Locate the cell with the specified text and output its [x, y] center coordinate. 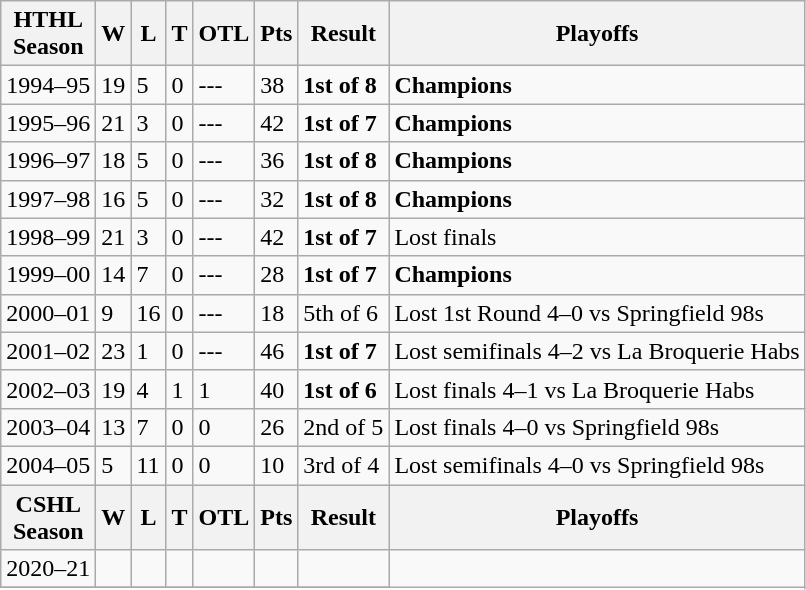
1997–98 [48, 199]
26 [276, 427]
2003–04 [48, 427]
2020–21 [48, 569]
5th of 6 [344, 313]
1st of 6 [344, 389]
13 [114, 427]
10 [276, 465]
Lost finals 4–1 vs La Broquerie Habs [597, 389]
1994–95 [48, 85]
23 [114, 351]
40 [276, 389]
Lost semifinals 4–2 vs La Broquerie Habs [597, 351]
38 [276, 85]
2000–01 [48, 313]
Lost finals 4–0 vs Springfield 98s [597, 427]
2001–02 [48, 351]
2004–05 [48, 465]
Lost 1st Round 4–0 vs Springfield 98s [597, 313]
28 [276, 275]
1998–99 [48, 237]
CSHLSeason [48, 516]
36 [276, 161]
14 [114, 275]
Lost finals [597, 237]
2nd of 5 [344, 427]
46 [276, 351]
2002–03 [48, 389]
3rd of 4 [344, 465]
11 [148, 465]
Lost semifinals 4–0 vs Springfield 98s [597, 465]
32 [276, 199]
9 [114, 313]
1999–00 [48, 275]
4 [148, 389]
HTHLSeason [48, 34]
1996–97 [48, 161]
1995–96 [48, 123]
